Return (x, y) of the center of cell containing provided text 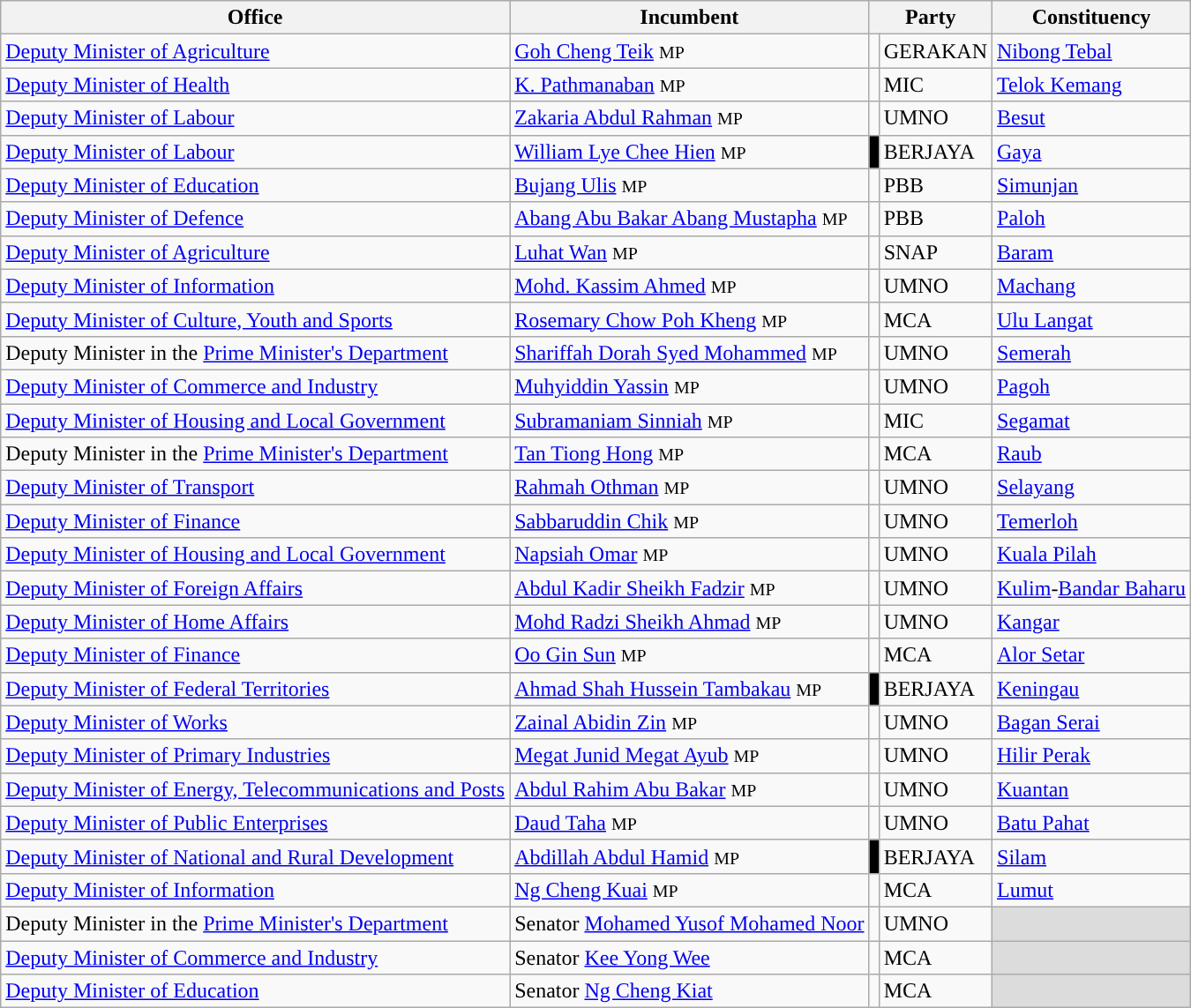
Selayang (1092, 488)
Telok Kemang (1092, 85)
Deputy Minister of Primary Industries (256, 756)
Batu Pahat (1092, 823)
Mohd. Kassim Ahmed MP (690, 286)
Daud Taha MP (690, 823)
Abdul Kadir Sheikh Fadzir MP (690, 588)
Rosemary Chow Poh Kheng MP (690, 319)
Senator Mohamed Yusof Mohamed Noor (690, 923)
Deputy Minister of Culture, Youth and Sports (256, 319)
Deputy Minister of Energy, Telecommunications and Posts (256, 789)
Semerah (1092, 353)
Bagan Serai (1092, 722)
Office (256, 18)
Kangar (1092, 622)
Senator Kee Yong Wee (690, 957)
Deputy Minister of Home Affairs (256, 622)
Alor Setar (1092, 655)
SNAP (935, 252)
Incumbent (690, 18)
Baram (1092, 252)
Tan Tiong Hong MP (690, 454)
Goh Cheng Teik MP (690, 51)
William Lye Chee Hien MP (690, 152)
Keningau (1092, 689)
Silam (1092, 856)
Temerloh (1092, 521)
Muhyiddin Yassin MP (690, 386)
Shariffah Dorah Syed Mohammed MP (690, 353)
Segamat (1092, 421)
Bujang Ulis MP (690, 185)
Simunjan (1092, 185)
Deputy Minister of Works (256, 722)
Hilir Perak (1092, 756)
Napsiah Omar MP (690, 555)
Ng Cheng Kuai MP (690, 890)
Deputy Minister of Health (256, 85)
Abdul Rahim Abu Bakar MP (690, 789)
Kuala Pilah (1092, 555)
Deputy Minister of Public Enterprises (256, 823)
Kulim-Bandar Baharu (1092, 588)
Deputy Minister of Foreign Affairs (256, 588)
Constituency (1092, 18)
Paloh (1092, 219)
Mohd Radzi Sheikh Ahmad MP (690, 622)
Deputy Minister of Defence (256, 219)
Raub (1092, 454)
Deputy Minister of Transport (256, 488)
Ulu Langat (1092, 319)
Nibong Tebal (1092, 51)
Subramaniam Sinniah MP (690, 421)
Zakaria Abdul Rahman MP (690, 118)
Sabbaruddin Chik MP (690, 521)
Zainal Abidin Zin MP (690, 722)
Party (930, 18)
Rahmah Othman MP (690, 488)
Deputy Minister of National and Rural Development (256, 856)
Kuantan (1092, 789)
Abang Abu Bakar Abang Mustapha MP (690, 219)
Oo Gin Sun MP (690, 655)
Machang (1092, 286)
Ahmad Shah Hussein Tambakau MP (690, 689)
Pagoh (1092, 386)
Megat Junid Megat Ayub MP (690, 756)
K. Pathmanaban MP (690, 85)
Senator Ng Cheng Kiat (690, 991)
Gaya (1092, 152)
Deputy Minister of Federal Territories (256, 689)
GERAKAN (935, 51)
Abdillah Abdul Hamid MP (690, 856)
Luhat Wan MP (690, 252)
Besut (1092, 118)
Lumut (1092, 890)
